Capture the cell that displays the provided text and extract its [X, Y] central coordinate. 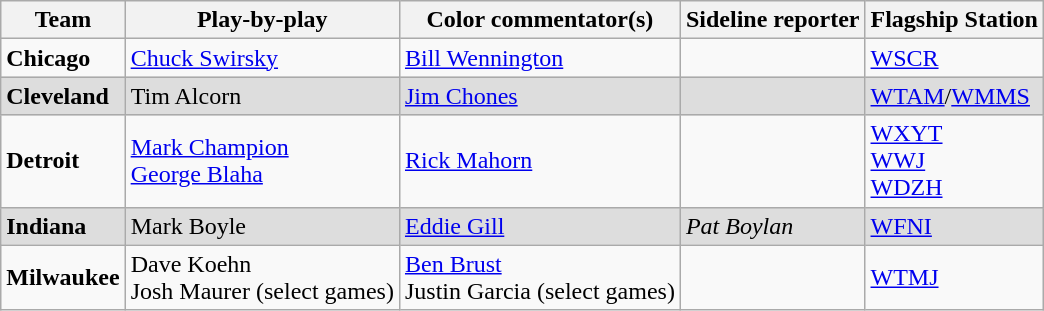
Play-by-play [262, 20]
Chuck Swirsky [262, 58]
WSCR [954, 58]
Mark Champion George Blaha [262, 161]
WFNI [954, 226]
Indiana [63, 226]
Chicago [63, 58]
Pat Boylan [772, 226]
Dave KoehnJosh Maurer (select games) [262, 278]
Rick Mahorn [540, 161]
Team [63, 20]
Ben Brust Justin Garcia (select games) [540, 278]
Tim Alcorn [262, 96]
WXYTWWJWDZH [954, 161]
Sideline reporter [772, 20]
Bill Wennington [540, 58]
Cleveland [63, 96]
Color commentator(s) [540, 20]
Flagship Station [954, 20]
Eddie Gill [540, 226]
WTMJ [954, 278]
Jim Chones [540, 96]
Detroit [63, 161]
WTAM/WMMS [954, 96]
Mark Boyle [262, 226]
Milwaukee [63, 278]
